From the cell containing the given text, extract its center point as (X, Y) coordinate. 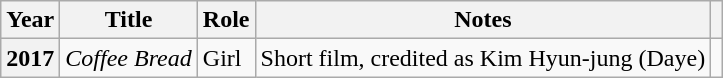
Short film, credited as Kim Hyun-jung (Daye) (483, 58)
Year (30, 20)
Coffee Bread (128, 58)
Girl (226, 58)
2017 (30, 58)
Role (226, 20)
Notes (483, 20)
Title (128, 20)
